Find where the given text appears and provide that cell's center as [x, y] coordinate. 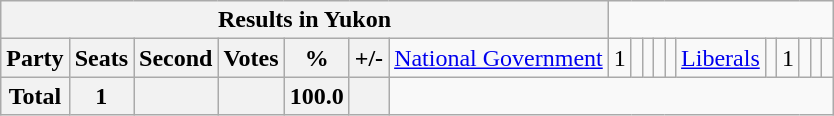
Total [35, 96]
Results in Yukon [305, 20]
Second [176, 58]
100.0 [316, 96]
Liberals [721, 58]
Votes [251, 58]
Seats [101, 58]
National Government [499, 58]
+/- [368, 58]
% [316, 58]
Party [35, 58]
